Find where the given text appears and provide that cell's center as [x, y] coordinate. 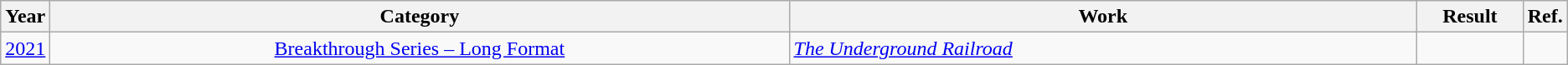
Work [1103, 17]
2021 [25, 48]
Year [25, 17]
Result [1471, 17]
Ref. [1545, 17]
Breakthrough Series – Long Format [420, 48]
Category [420, 17]
The Underground Railroad [1103, 48]
